Search for the cell housing the specified text and yield its [x, y] center coordinate. 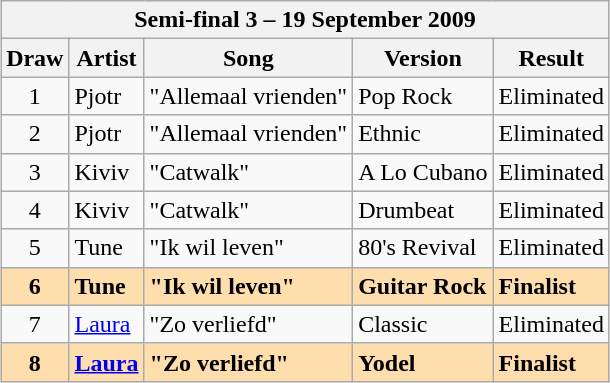
Semi-final 3 – 19 September 2009 [306, 20]
80's Revival [423, 248]
Draw [35, 58]
Ethnic [423, 134]
Classic [423, 324]
5 [35, 248]
1 [35, 96]
6 [35, 286]
Result [551, 58]
Yodel [423, 362]
Drumbeat [423, 210]
4 [35, 210]
Artist [106, 58]
Guitar Rock [423, 286]
Version [423, 58]
3 [35, 172]
Song [248, 58]
Pop Rock [423, 96]
8 [35, 362]
2 [35, 134]
A Lo Cubano [423, 172]
7 [35, 324]
